Output the (X, Y) coordinate of the center of the cell containing the given text.  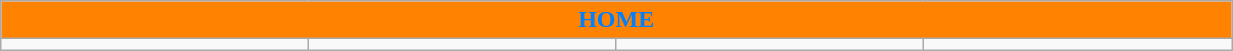
HOME (616, 20)
